Provide the (x, y) coordinate of the cell's center where the given text is located.  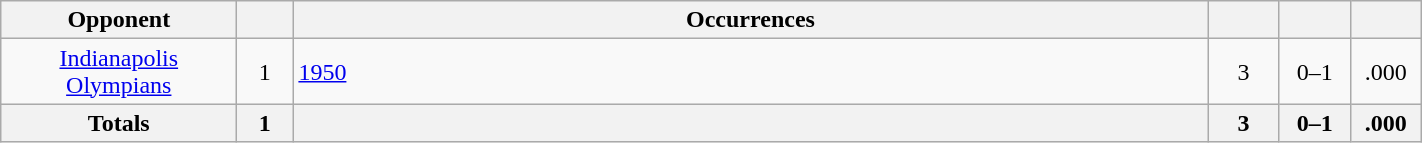
Totals (119, 123)
Occurrences (750, 20)
1950 (750, 72)
Indianapolis Olympians (119, 72)
Opponent (119, 20)
